Scan for the cell matching the given text and deliver its (x, y) coordinate at center. 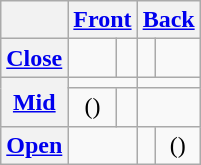
Open (34, 145)
Mid (34, 102)
Back (168, 20)
Close (34, 58)
Front (102, 20)
